For the text-containing cell, return its midpoint in [x, y] coordinate format. 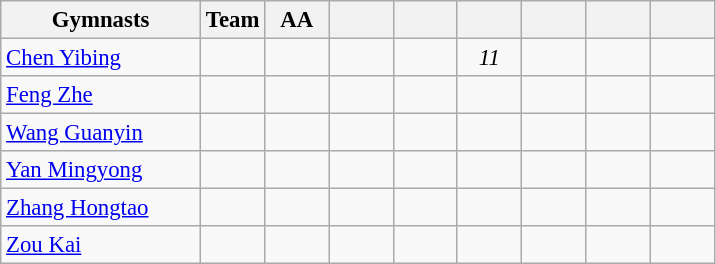
Gymnasts [101, 20]
Wang Guanyin [101, 133]
Zhang Hongtao [101, 208]
Chen Yibing [101, 58]
Yan Mingyong [101, 170]
Team [232, 20]
AA [297, 20]
Feng Zhe [101, 95]
11 [489, 58]
Zou Kai [101, 245]
